Find where the given text appears and provide that cell's center as [X, Y] coordinate. 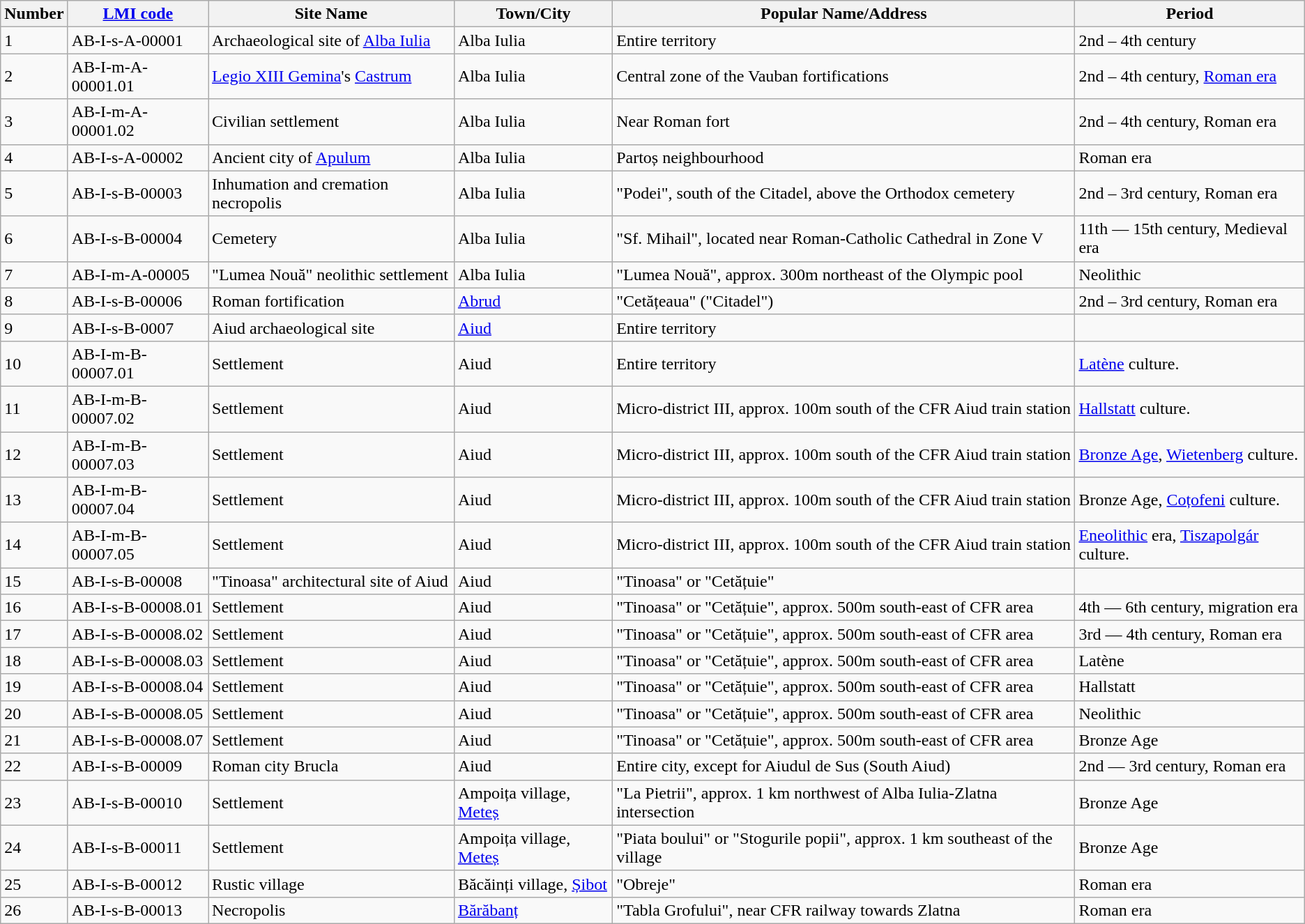
"La Pietrii", approx. 1 km northwest of Alba Iulia-Zlatna intersection [844, 803]
AB-I-s-B-00008.07 [138, 740]
Archaeological site of Alba Iulia [332, 40]
19 [34, 687]
10 [34, 364]
Near Roman fort [844, 121]
3rd — 4th century, Roman era [1189, 634]
2nd — 3rd century, Roman era [1189, 767]
Entire city, except for Aiudul de Sus (South Aiud) [844, 767]
4 [34, 157]
7 [34, 275]
Inhumation and cremation necropolis [332, 194]
12 [34, 454]
Ancient city of Apulum [332, 157]
9 [34, 328]
AB-I-m-B-00007.04 [138, 500]
AB-I-s-B-00003 [138, 194]
AB-I-s-B-00008.02 [138, 634]
25 [34, 884]
AB-I-s-B-00004 [138, 238]
AB-I-s-B-00008.04 [138, 687]
AB-I-s-B-00008 [138, 581]
"Tabla Grofului", near CFR railway towards Zlatna [844, 910]
Bronze Age, Coțofeni culture. [1189, 500]
17 [34, 634]
2 [34, 77]
Legio XIII Gemina's Castrum [332, 77]
1 [34, 40]
Băcăinți village, Șibot [533, 884]
23 [34, 803]
13 [34, 500]
Bărăbanț [533, 910]
Latène [1189, 661]
"Tinoasa" or "Cetățuie" [844, 581]
11th — 15th century, Medieval era [1189, 238]
21 [34, 740]
AB-I-m-A-00001.02 [138, 121]
20 [34, 714]
Number [34, 14]
AB-I-m-B-00007.02 [138, 408]
"Podei", south of the Citadel, above the Orthodox cemetery [844, 194]
11 [34, 408]
"Sf. Mihail", located near Roman-Catholic Cathedral in Zone V [844, 238]
18 [34, 661]
Town/City [533, 14]
AB-I-s-B-00009 [138, 767]
Bronze Age, Wietenberg culture. [1189, 454]
Hallstatt culture. [1189, 408]
2nd – 4th century [1189, 40]
8 [34, 301]
AB-I-s-B-00006 [138, 301]
Partoș neighbourhood [844, 157]
Civilian settlement [332, 121]
"Piata boului" or "Stogurile popii", approx. 1 km southeast of the village [844, 847]
"Lumea Nouă", approx. 300m northeast of the Olympic pool [844, 275]
AB-I-m-A-00005 [138, 275]
AB-I-s-B-00008.05 [138, 714]
AB-I-s-B-00011 [138, 847]
"Cetățeaua" ("Citadel") [844, 301]
Latène culture. [1189, 364]
"Obreje" [844, 884]
Rustic village [332, 884]
AB-I-s-B-00008.01 [138, 608]
15 [34, 581]
14 [34, 545]
AB-I-m-B-00007.03 [138, 454]
Site Name [332, 14]
3 [34, 121]
AB-I-s-A-00002 [138, 157]
AB-I-s-B-00013 [138, 910]
LMI code [138, 14]
Popular Name/Address [844, 14]
"Tinoasa" architectural site of Aiud [332, 581]
Central zone of the Vauban fortifications [844, 77]
Abrud [533, 301]
AB-I-s-B-00010 [138, 803]
6 [34, 238]
16 [34, 608]
Cemetery [332, 238]
AB-I-m-B-00007.05 [138, 545]
4th — 6th century, migration era [1189, 608]
24 [34, 847]
22 [34, 767]
Roman city Brucla [332, 767]
Eneolithic era, Tiszapolgár culture. [1189, 545]
AB-I-s-B-0007 [138, 328]
Hallstatt [1189, 687]
5 [34, 194]
AB-I-m-B-00007.01 [138, 364]
Necropolis [332, 910]
"Lumea Nouă" neolithic settlement [332, 275]
Aiud archaeological site [332, 328]
AB-I-m-A-00001.01 [138, 77]
AB-I-s-A-00001 [138, 40]
Period [1189, 14]
26 [34, 910]
AB-I-s-B-00008.03 [138, 661]
Roman fortification [332, 301]
AB-I-s-B-00012 [138, 884]
